Output the [x, y] coordinate of the center of the cell containing the given text.  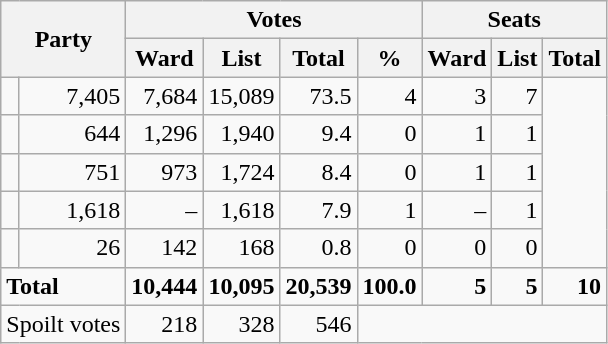
8.4 [318, 172]
0.8 [318, 248]
7 [518, 96]
10 [575, 286]
1,724 [242, 172]
644 [72, 134]
546 [318, 324]
10,095 [242, 286]
218 [164, 324]
73.5 [318, 96]
7,684 [164, 96]
100.0 [390, 286]
Votes [274, 20]
142 [164, 248]
751 [72, 172]
15,089 [242, 96]
20,539 [318, 286]
Spoilt votes [64, 324]
168 [242, 248]
1,940 [242, 134]
7,405 [72, 96]
Party [64, 39]
Seats [514, 20]
7.9 [318, 210]
9.4 [318, 134]
1,296 [164, 134]
328 [242, 324]
10,444 [164, 286]
973 [164, 172]
26 [72, 248]
3 [457, 96]
% [390, 58]
4 [390, 96]
